Provide the [x, y] coordinate of the cell's center where the given text is located.  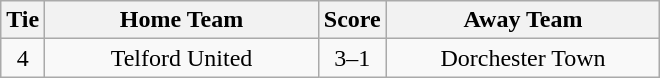
Telford United [182, 58]
3–1 [352, 58]
Away Team [523, 20]
Dorchester Town [523, 58]
Tie [23, 20]
Home Team [182, 20]
Score [352, 20]
4 [23, 58]
